Identify which cell holds the provided text, then report its (X, Y) central coordinate. 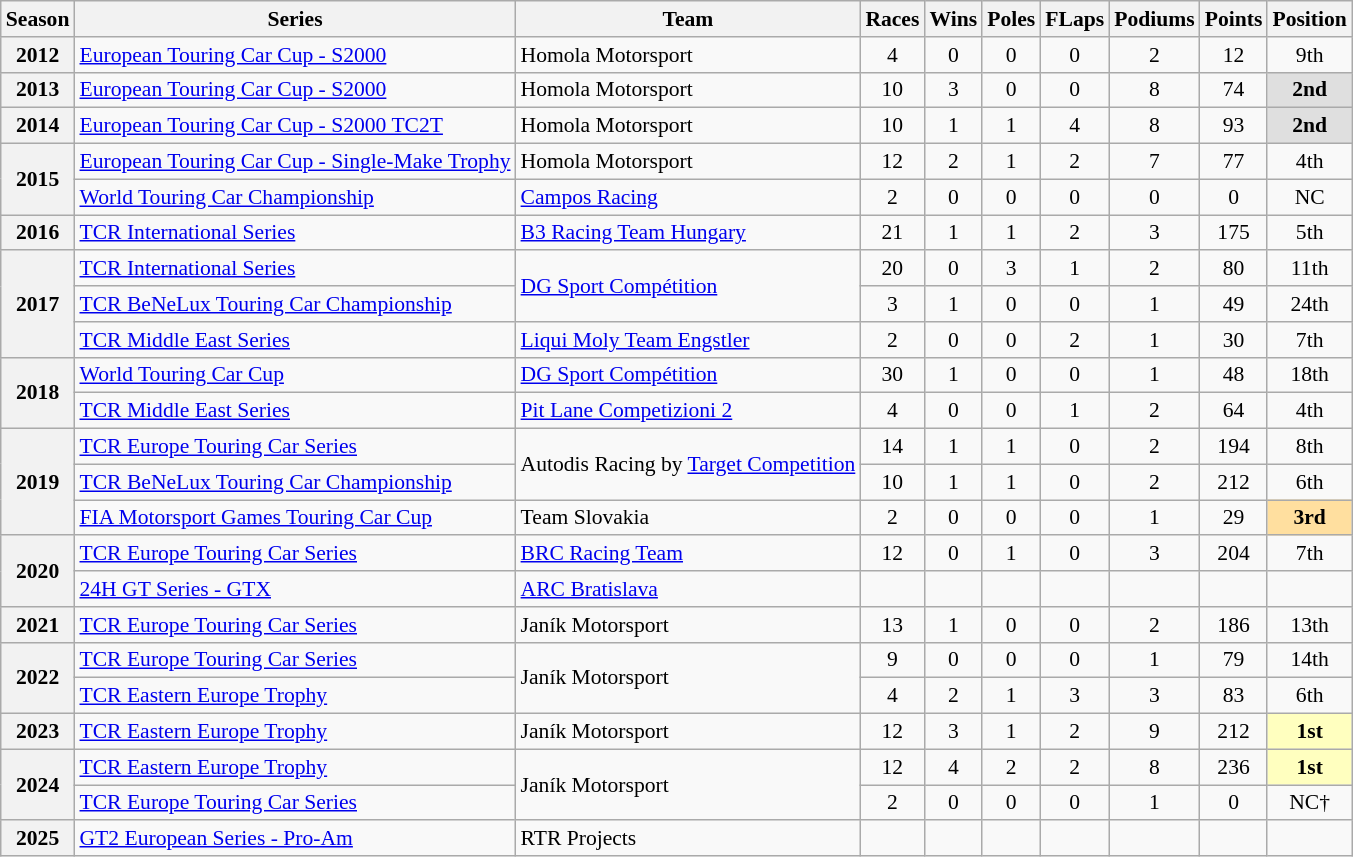
2016 (38, 233)
194 (1234, 447)
13 (892, 625)
2012 (38, 55)
BRC Racing Team (688, 554)
NC (1309, 197)
2021 (38, 625)
21 (892, 233)
83 (1234, 696)
Pit Lane Competizioni 2 (688, 411)
175 (1234, 233)
3rd (1309, 518)
FIA Motorsport Games Touring Car Cup (294, 518)
European Touring Car Cup - Single-Make Trophy (294, 162)
Campos Racing (688, 197)
24H GT Series - GTX (294, 589)
14th (1309, 660)
2013 (38, 90)
B3 Racing Team Hungary (688, 233)
Points (1234, 19)
74 (1234, 90)
Series (294, 19)
14 (892, 447)
204 (1234, 554)
13th (1309, 625)
2024 (38, 784)
Team Slovakia (688, 518)
5th (1309, 233)
18th (1309, 375)
7 (1154, 162)
RTR Projects (688, 839)
European Touring Car Cup - S2000 TC2T (294, 126)
2015 (38, 180)
64 (1234, 411)
Position (1309, 19)
80 (1234, 269)
Races (892, 19)
77 (1234, 162)
Season (38, 19)
93 (1234, 126)
Liqui Moly Team Engstler (688, 340)
2018 (38, 392)
Podiums (1154, 19)
2019 (38, 482)
FLaps (1074, 19)
2017 (38, 304)
20 (892, 269)
24th (1309, 304)
79 (1234, 660)
236 (1234, 767)
186 (1234, 625)
2023 (38, 732)
8th (1309, 447)
2020 (38, 572)
Autodis Racing by Target Competition (688, 464)
NC† (1309, 803)
11th (1309, 269)
World Touring Car Cup (294, 375)
2022 (38, 678)
GT2 European Series - Pro-Am (294, 839)
2014 (38, 126)
Wins (953, 19)
ARC Bratislava (688, 589)
Poles (1011, 19)
49 (1234, 304)
Team (688, 19)
29 (1234, 518)
2025 (38, 839)
World Touring Car Championship (294, 197)
9th (1309, 55)
48 (1234, 375)
